Pinpoint the cell where the given text exists, returning its (x, y) midpoint coordinate. 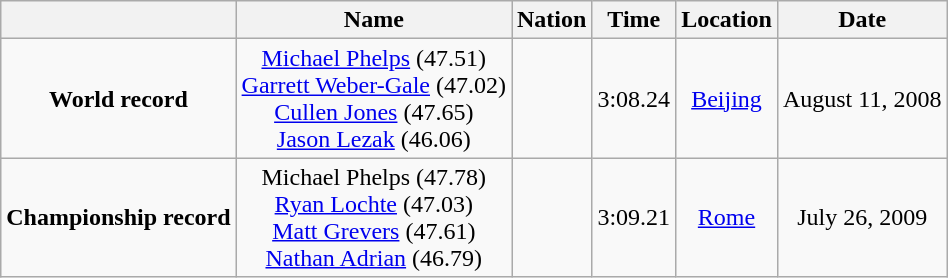
Rome (727, 218)
Name (374, 20)
Location (727, 20)
Championship record (118, 218)
3:08.24 (634, 98)
World record (118, 98)
Time (634, 20)
Nation (552, 20)
Date (862, 20)
Michael Phelps (47.78)Ryan Lochte (47.03)Matt Grevers (47.61)Nathan Adrian (46.79) (374, 218)
July 26, 2009 (862, 218)
Michael Phelps (47.51)Garrett Weber-Gale (47.02)Cullen Jones (47.65)Jason Lezak (46.06) (374, 98)
Beijing (727, 98)
3:09.21 (634, 218)
August 11, 2008 (862, 98)
